Determine the [x, y] coordinate at the center of the cell enclosing the given text.  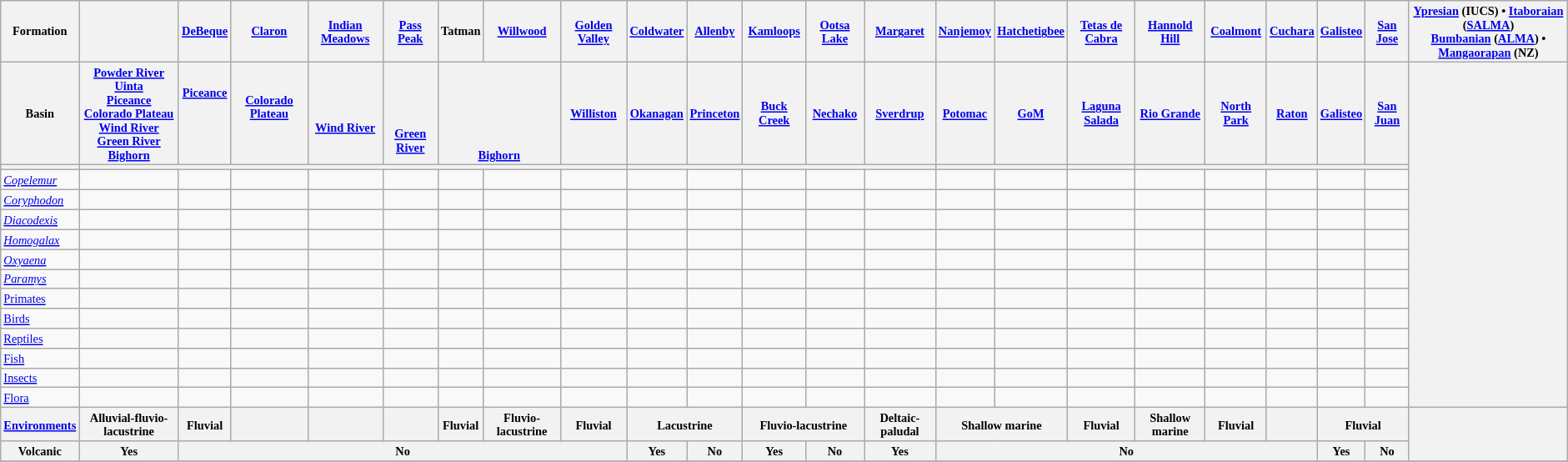
Tatman [460, 30]
Powder RiverUintaPiceanceColorado PlateauWind RiverGreen RiverBighorn [129, 113]
Volcanic [40, 450]
Potomac [964, 113]
Nechako [834, 113]
Allenby [715, 30]
Deltaic-paludal [900, 424]
Willwood [522, 30]
Piceance [204, 113]
Wind River [345, 113]
Colorado Plateau [269, 113]
Hatchetigbee [1031, 30]
Diacodexis [40, 219]
Pass Peak [410, 30]
Oxyaena [40, 259]
Fish [40, 358]
Rio Grande [1170, 113]
Alluvial-fluvio-lacustrine [129, 424]
GoM [1031, 113]
Copelemur [40, 180]
Coryphodon [40, 199]
Laguna Salada [1102, 113]
Hannold Hill [1170, 30]
North Park [1235, 113]
Princeton [715, 113]
Sverdrup [900, 113]
Williston [594, 113]
Margaret [900, 30]
Birds [40, 319]
Nanjemoy [964, 30]
Claron [269, 30]
Paramys [40, 279]
Environments [40, 424]
Golden Valley [594, 30]
Coldwater [657, 30]
San Juan [1387, 113]
Cuchara [1292, 30]
Indian Meadows [345, 30]
Homogalax [40, 239]
Green River [410, 113]
Flora [40, 397]
Bighorn [498, 113]
Formation [40, 30]
Insects [40, 378]
Buck Creek [774, 113]
San Jose [1387, 30]
Lacustrine [685, 424]
Primates [40, 299]
DeBeque [204, 30]
Reptiles [40, 338]
Ootsa Lake [834, 30]
Raton [1292, 113]
Basin [40, 113]
Tetas de Cabra [1102, 30]
Ypresian (IUCS) • Itaboraian (SALMA)Bumbanian (ALMA) • Mangaorapan (NZ) [1489, 30]
Okanagan [657, 113]
Coalmont [1235, 30]
Kamloops [774, 30]
